Determine the [x, y] coordinate at the center of the cell enclosing the given text.  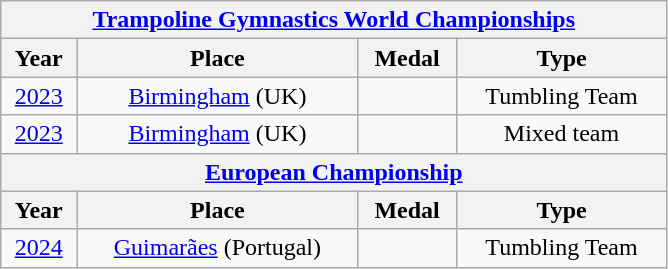
Trampoline Gymnastics World Championships [334, 20]
2024 [39, 248]
Mixed team [561, 134]
Guimarães (Portugal) [218, 248]
European Championship [334, 172]
